Return the [x, y] coordinate for the center point of the cell that contains the specified text.  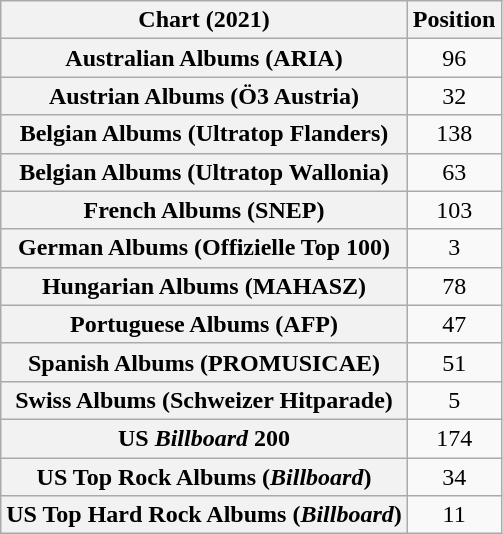
Portuguese Albums (AFP) [204, 324]
US Top Hard Rock Albums (Billboard) [204, 515]
3 [454, 248]
Spanish Albums (PROMUSICAE) [204, 362]
96 [454, 58]
Position [454, 20]
Belgian Albums (Ultratop Wallonia) [204, 172]
32 [454, 96]
11 [454, 515]
63 [454, 172]
Australian Albums (ARIA) [204, 58]
51 [454, 362]
Hungarian Albums (MAHASZ) [204, 286]
Chart (2021) [204, 20]
138 [454, 134]
Belgian Albums (Ultratop Flanders) [204, 134]
78 [454, 286]
5 [454, 400]
German Albums (Offizielle Top 100) [204, 248]
US Top Rock Albums (Billboard) [204, 477]
174 [454, 438]
Swiss Albums (Schweizer Hitparade) [204, 400]
French Albums (SNEP) [204, 210]
Austrian Albums (Ö3 Austria) [204, 96]
47 [454, 324]
34 [454, 477]
103 [454, 210]
US Billboard 200 [204, 438]
